Output the (x, y) coordinate of the center of the cell containing the given text.  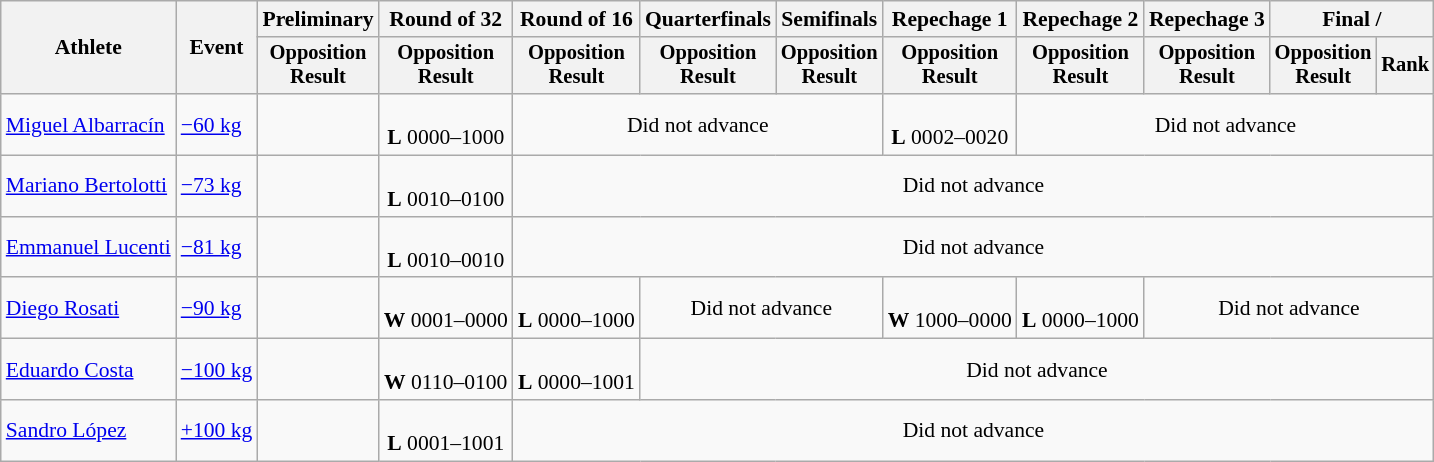
Eduardo Costa (88, 370)
−90 kg (217, 308)
Quarterfinals (708, 19)
Round of 16 (576, 19)
Round of 32 (446, 19)
Preliminary (318, 19)
−60 kg (217, 124)
+100 kg (217, 430)
Semifinals (830, 19)
Rank (1405, 66)
L 0010–0100 (446, 186)
Repechage 3 (1207, 19)
Sandro López (88, 430)
Miguel Albarracín (88, 124)
Athlete (88, 48)
Final / (1352, 19)
L 0010–0010 (446, 248)
Repechage 2 (1080, 19)
W 0001–0000 (446, 308)
W 0110–0100 (446, 370)
Event (217, 48)
W 1000–0000 (950, 308)
Emmanuel Lucenti (88, 248)
Diego Rosati (88, 308)
L 0001–1001 (446, 430)
L 0002–0020 (950, 124)
−100 kg (217, 370)
Mariano Bertolotti (88, 186)
−81 kg (217, 248)
−73 kg (217, 186)
L 0000–1001 (576, 370)
Repechage 1 (950, 19)
